Return (X, Y) of the center of cell containing provided text 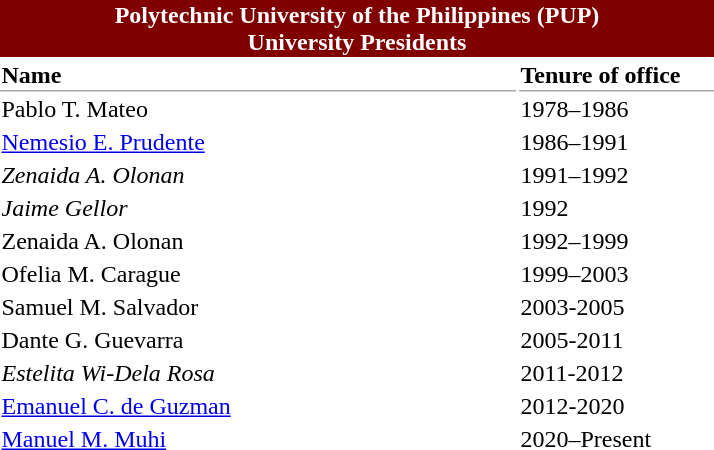
1999–2003 (616, 275)
Samuel M. Salvador (258, 307)
Polytechnic University of the Philippines (PUP)University Presidents (357, 28)
Jaime Gellor (258, 209)
Nemesio E. Prudente (258, 143)
Name (258, 76)
Tenure of office (616, 76)
Pablo T. Mateo (258, 109)
2012-2020 (616, 407)
1986–1991 (616, 143)
1991–1992 (616, 175)
2005-2011 (616, 341)
Estelita Wi-Dela Rosa (258, 373)
Ofelia M. Carague (258, 275)
Dante G. Guevarra (258, 341)
2003-2005 (616, 307)
Emanuel C. de Guzman (258, 407)
1992 (616, 209)
1992–1999 (616, 241)
2011-2012 (616, 373)
1978–1986 (616, 109)
